Locate the cell with the specified text and output its [X, Y] center coordinate. 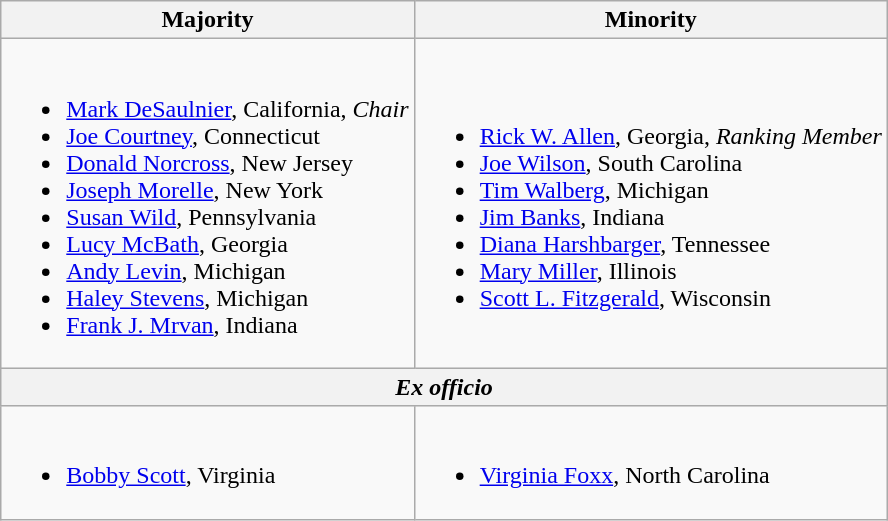
Bobby Scott, Virginia [208, 462]
Ex officio [444, 387]
Virginia Foxx, North Carolina [650, 462]
Majority [208, 20]
Minority [650, 20]
